Search for the cell housing the specified text and yield its [x, y] center coordinate. 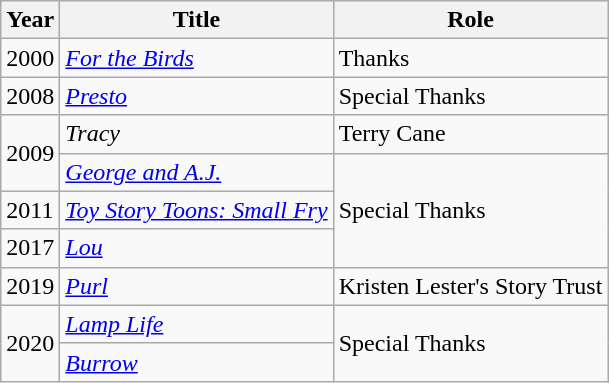
Kristen Lester's Story Trust [470, 286]
Burrow [196, 362]
Tracy [196, 134]
For the Birds [196, 58]
Year [30, 20]
Toy Story Toons: Small Fry [196, 210]
Role [470, 20]
Title [196, 20]
2019 [30, 286]
Purl [196, 286]
Lou [196, 248]
2008 [30, 96]
George and A.J. [196, 172]
Presto [196, 96]
Thanks [470, 58]
Lamp Life [196, 324]
2011 [30, 210]
2020 [30, 343]
Terry Cane [470, 134]
2000 [30, 58]
2009 [30, 153]
2017 [30, 248]
